Search for the cell housing the specified text and yield its (X, Y) center coordinate. 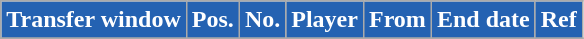
Pos. (212, 20)
Ref (558, 20)
Player (325, 20)
No. (262, 20)
From (397, 20)
Transfer window (94, 20)
End date (483, 20)
